Pinpoint the cell where the given text exists, returning its (X, Y) midpoint coordinate. 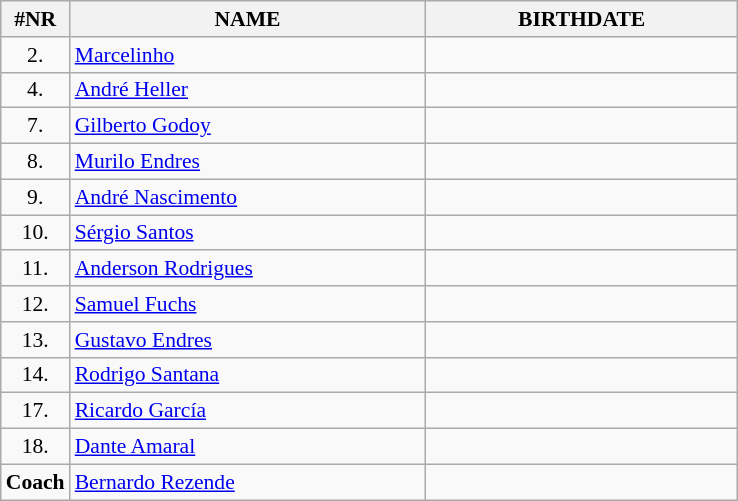
10. (36, 233)
Murilo Endres (248, 162)
11. (36, 269)
7. (36, 126)
Gilberto Godoy (248, 126)
NAME (248, 19)
4. (36, 90)
Anderson Rodrigues (248, 269)
#NR (36, 19)
Rodrigo Santana (248, 375)
9. (36, 197)
BIRTHDATE (582, 19)
Coach (36, 482)
André Heller (248, 90)
12. (36, 304)
2. (36, 55)
Ricardo García (248, 411)
Sérgio Santos (248, 233)
14. (36, 375)
Gustavo Endres (248, 340)
Samuel Fuchs (248, 304)
Dante Amaral (248, 447)
13. (36, 340)
André Nascimento (248, 197)
17. (36, 411)
Marcelinho (248, 55)
Bernardo Rezende (248, 482)
8. (36, 162)
18. (36, 447)
